Extract the [x, y] coordinate from the center of the cell holding the provided text.  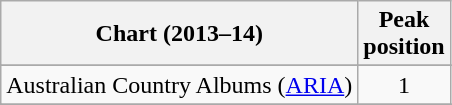
Peakposition [404, 34]
Australian Country Albums (ARIA) [180, 85]
1 [404, 85]
Chart (2013–14) [180, 34]
